Locate the cell with the specified text and output its (x, y) center coordinate. 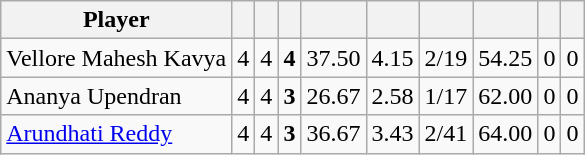
62.00 (506, 96)
2.58 (392, 96)
36.67 (334, 134)
Ananya Upendran (116, 96)
Player (116, 20)
64.00 (506, 134)
Vellore Mahesh Kavya (116, 58)
37.50 (334, 58)
1/17 (446, 96)
2/19 (446, 58)
4.15 (392, 58)
2/41 (446, 134)
Arundhati Reddy (116, 134)
3.43 (392, 134)
26.67 (334, 96)
54.25 (506, 58)
